Detect which cell encompasses the target text, then output its (X, Y) center coordinate. 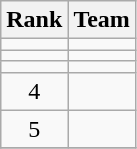
5 (34, 129)
Rank (34, 20)
Team (102, 20)
4 (34, 91)
